Output the [X, Y] coordinate of the center of the cell containing the given text.  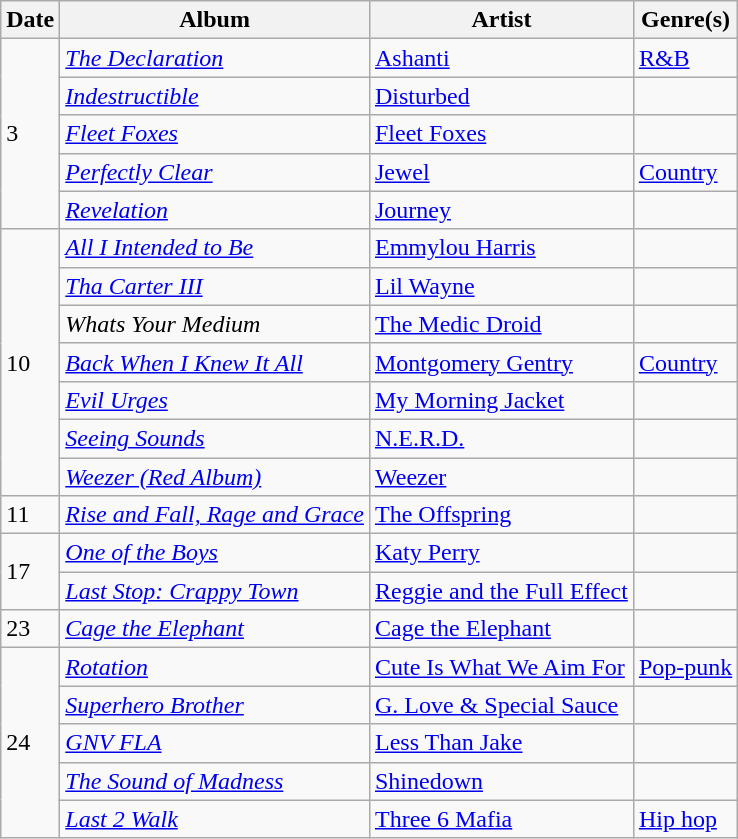
Indestructible [215, 96]
Rise and Fall, Rage and Grace [215, 515]
The Medic Droid [501, 324]
Katy Perry [501, 553]
Tha Carter III [215, 286]
Album [215, 20]
Less Than Jake [501, 743]
Reggie and the Full Effect [501, 591]
Weezer (Red Album) [215, 477]
3 [30, 134]
Ashanti [501, 58]
Date [30, 20]
Seeing Sounds [215, 438]
Three 6 Mafia [501, 819]
23 [30, 629]
The Sound of Madness [215, 781]
Cute Is What We Aim For [501, 667]
GNV FLA [215, 743]
G. Love & Special Sauce [501, 705]
Superhero Brother [215, 705]
Revelation [215, 210]
R&B [685, 58]
Rotation [215, 667]
10 [30, 362]
N.E.R.D. [501, 438]
Emmylou Harris [501, 248]
Journey [501, 210]
Lil Wayne [501, 286]
Pop-punk [685, 667]
Montgomery Gentry [501, 362]
The Declaration [215, 58]
All I Intended to Be [215, 248]
Hip hop [685, 819]
Back When I Knew It All [215, 362]
Evil Urges [215, 400]
Shinedown [501, 781]
Last Stop: Crappy Town [215, 591]
Artist [501, 20]
Disturbed [501, 96]
My Morning Jacket [501, 400]
11 [30, 515]
Genre(s) [685, 20]
Perfectly Clear [215, 172]
24 [30, 743]
17 [30, 572]
Whats Your Medium [215, 324]
One of the Boys [215, 553]
Last 2 Walk [215, 819]
Weezer [501, 477]
The Offspring [501, 515]
Jewel [501, 172]
